Locate the cell with the specified text and output its [X, Y] center coordinate. 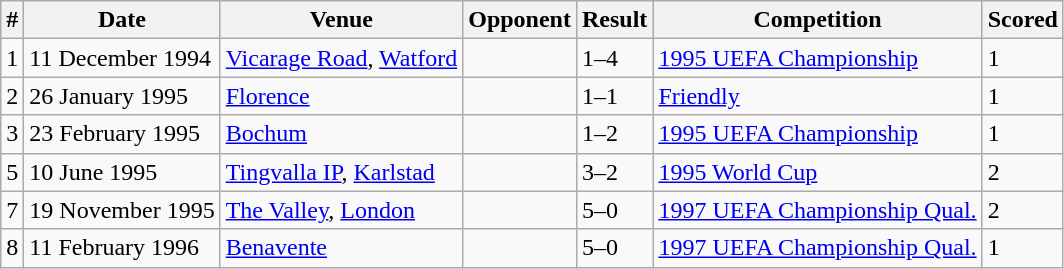
11 December 1994 [122, 58]
26 January 1995 [122, 96]
3–2 [614, 172]
Friendly [818, 96]
Tingvalla IP, Karlstad [342, 172]
Scored [1022, 20]
Benavente [342, 248]
1–4 [614, 58]
23 February 1995 [122, 134]
11 February 1996 [122, 248]
Competition [818, 20]
Vicarage Road, Watford [342, 58]
1–1 [614, 96]
5 [12, 172]
Venue [342, 20]
The Valley, London [342, 210]
8 [12, 248]
# [12, 20]
Date [122, 20]
Bochum [342, 134]
1–2 [614, 134]
3 [12, 134]
Florence [342, 96]
7 [12, 210]
10 June 1995 [122, 172]
1995 World Cup [818, 172]
Opponent [520, 20]
Result [614, 20]
19 November 1995 [122, 210]
